Return the (x, y) coordinate for the center point of the cell that contains the specified text.  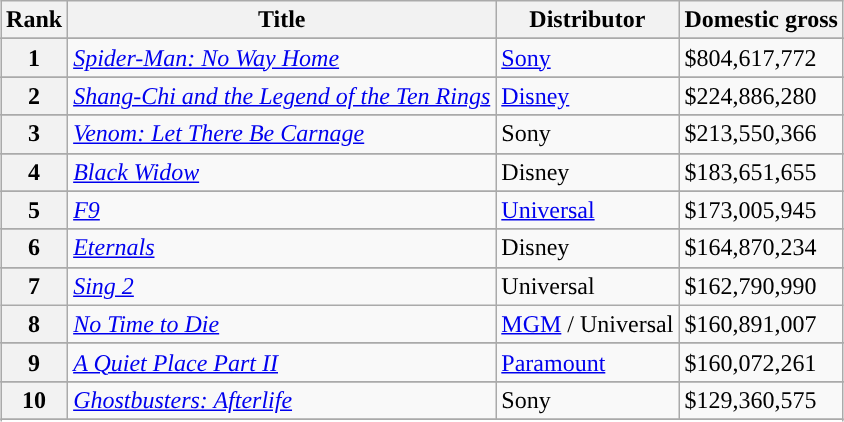
Distributor (588, 20)
4 (34, 172)
$164,870,234 (762, 248)
Rank (34, 20)
No Time to Die (282, 324)
7 (34, 286)
8 (34, 324)
Shang-Chi and the Legend of the Ten Rings (282, 96)
$213,550,366 (762, 134)
Sing 2 (282, 286)
$160,072,261 (762, 362)
Venom: Let There Be Carnage (282, 134)
$173,005,945 (762, 210)
A Quiet Place Part II (282, 362)
MGM / Universal (588, 324)
Title (282, 20)
Eternals (282, 248)
$160,891,007 (762, 324)
Ghostbusters: Afterlife (282, 400)
1 (34, 58)
3 (34, 134)
$804,617,772 (762, 58)
$224,886,280 (762, 96)
Black Widow (282, 172)
10 (34, 400)
6 (34, 248)
Spider-Man: No Way Home (282, 58)
2 (34, 96)
$162,790,990 (762, 286)
F9 (282, 210)
5 (34, 210)
$183,651,655 (762, 172)
$129,360,575 (762, 400)
Paramount (588, 362)
Domestic gross (762, 20)
9 (34, 362)
